Identify which cell holds the provided text, then report its [X, Y] central coordinate. 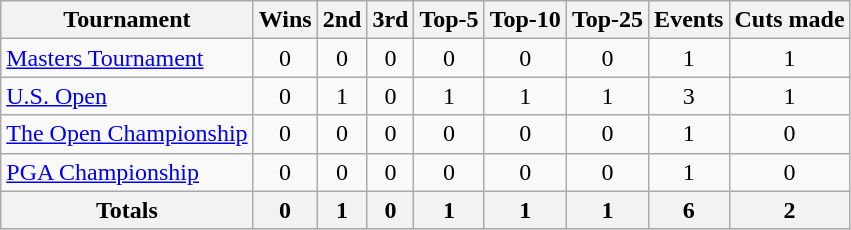
3 [689, 96]
Totals [127, 210]
The Open Championship [127, 134]
Top-5 [449, 20]
2nd [342, 20]
Cuts made [790, 20]
Events [689, 20]
Top-10 [525, 20]
U.S. Open [127, 96]
Tournament [127, 20]
Wins [285, 20]
Masters Tournament [127, 58]
Top-25 [607, 20]
2 [790, 210]
PGA Championship [127, 172]
3rd [390, 20]
6 [689, 210]
